Scan for the cell matching the given text and deliver its (x, y) coordinate at center. 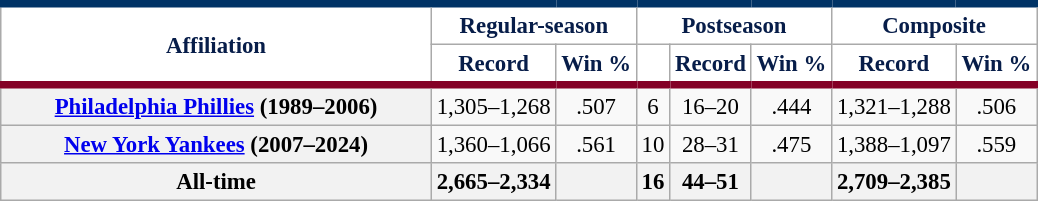
1,305–1,268 (493, 106)
Regular-season (534, 24)
1,388–1,097 (894, 145)
1,321–1,288 (894, 106)
.507 (596, 106)
6 (652, 106)
All-time (216, 182)
1,360–1,066 (493, 145)
Affiliation (216, 44)
28–31 (710, 145)
Postseason (734, 24)
2,665–2,334 (493, 182)
Composite (934, 24)
16–20 (710, 106)
.559 (996, 145)
16 (652, 182)
New York Yankees (2007–2024) (216, 145)
.506 (996, 106)
44–51 (710, 182)
.475 (791, 145)
2,709–2,385 (894, 182)
.561 (596, 145)
10 (652, 145)
.444 (791, 106)
Philadelphia Phillies (1989–2006) (216, 106)
